Extract the (X, Y) coordinate from the center of the cell holding the provided text.  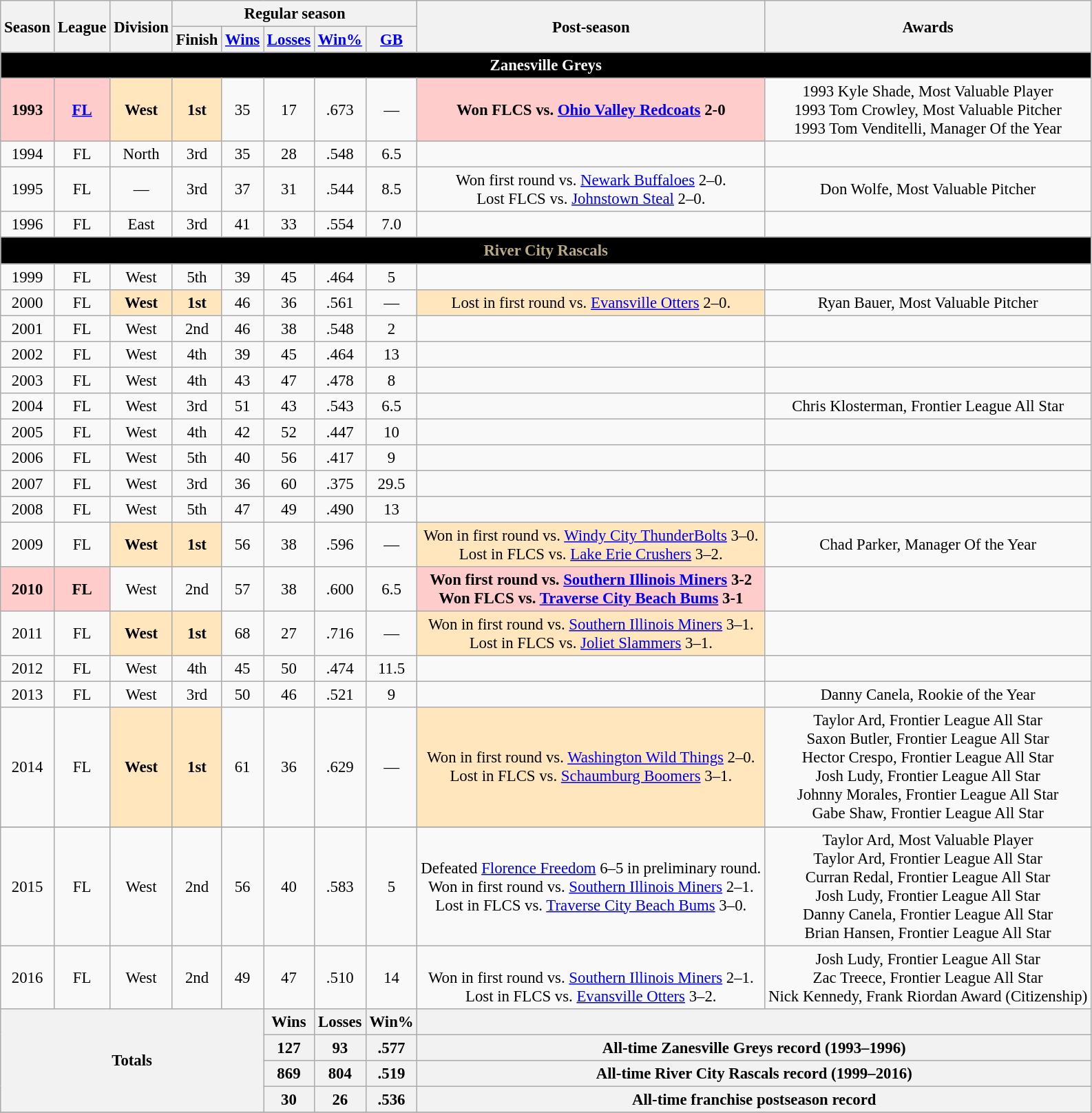
GB (391, 40)
.521 (340, 695)
.375 (340, 483)
Won in first round vs. Southern Illinois Miners 2–1. Lost in FLCS vs. Evansville Otters 3–2. (591, 977)
2012 (28, 669)
2002 (28, 354)
Ryan Bauer, Most Valuable Pitcher (928, 302)
North (141, 154)
93 (340, 1048)
2006 (28, 458)
All-time franchise postseason record (755, 1099)
Don Wolfe, Most Valuable Pitcher (928, 190)
52 (288, 432)
.583 (340, 886)
.536 (391, 1099)
.554 (340, 225)
2016 (28, 977)
.577 (391, 1048)
1996 (28, 225)
East (141, 225)
All-time River City Rascals record (1999–2016) (755, 1074)
31 (288, 190)
River City Rascals (546, 251)
41 (242, 225)
61 (242, 767)
7.0 (391, 225)
8 (391, 380)
.716 (340, 634)
Won first round vs. Southern Illinois Miners 3-2 Won FLCS vs. Traverse City Beach Bums 3-1 (591, 590)
.417 (340, 458)
Awards (928, 26)
29.5 (391, 483)
2007 (28, 483)
Chris Klosterman, Frontier League All Star (928, 406)
League (81, 26)
Post-season (591, 26)
37 (242, 190)
27 (288, 634)
.519 (391, 1074)
Lost in first round vs. Evansville Otters 2–0. (591, 302)
30 (288, 1099)
2009 (28, 545)
Josh Ludy, Frontier League All Star Zac Treece, Frontier League All Star Nick Kennedy, Frank Riordan Award (Citizenship) (928, 977)
.543 (340, 406)
Won in first round vs. Southern Illinois Miners 3–1. Lost in FLCS vs. Joliet Slammers 3–1. (591, 634)
2001 (28, 329)
Regular season (295, 14)
2000 (28, 302)
.474 (340, 669)
2014 (28, 767)
2008 (28, 510)
.490 (340, 510)
33 (288, 225)
Won in first round vs. Windy City ThunderBolts 3–0. Lost in FLCS vs. Lake Erie Crushers 3–2. (591, 545)
Zanesville Greys (546, 65)
All-time Zanesville Greys record (1993–1996) (755, 1048)
2011 (28, 634)
.596 (340, 545)
2004 (28, 406)
1993 Kyle Shade, Most Valuable Player1993 Tom Crowley, Most Valuable Pitcher1993 Tom Venditelli, Manager Of the Year (928, 110)
.673 (340, 110)
1995 (28, 190)
14 (391, 977)
11.5 (391, 669)
2015 (28, 886)
.510 (340, 977)
1999 (28, 277)
68 (242, 634)
2013 (28, 695)
.544 (340, 190)
28 (288, 154)
17 (288, 110)
.478 (340, 380)
Danny Canela, Rookie of the Year (928, 695)
42 (242, 432)
Season (28, 26)
.629 (340, 767)
.447 (340, 432)
Won in first round vs. Washington Wild Things 2–0. Lost in FLCS vs. Schaumburg Boomers 3–1. (591, 767)
51 (242, 406)
Totals (132, 1060)
57 (242, 590)
2005 (28, 432)
60 (288, 483)
2 (391, 329)
Division (141, 26)
.561 (340, 302)
1994 (28, 154)
2010 (28, 590)
8.5 (391, 190)
1993 (28, 110)
26 (340, 1099)
10 (391, 432)
Finish (197, 40)
2003 (28, 380)
869 (288, 1074)
127 (288, 1048)
804 (340, 1074)
Won FLCS vs. Ohio Valley Redcoats 2-0 (591, 110)
Won first round vs. Newark Buffaloes 2–0.Lost FLCS vs. Johnstown Steal 2–0. (591, 190)
Chad Parker, Manager Of the Year (928, 545)
.600 (340, 590)
